Search for the cell housing the specified text and yield its (X, Y) center coordinate. 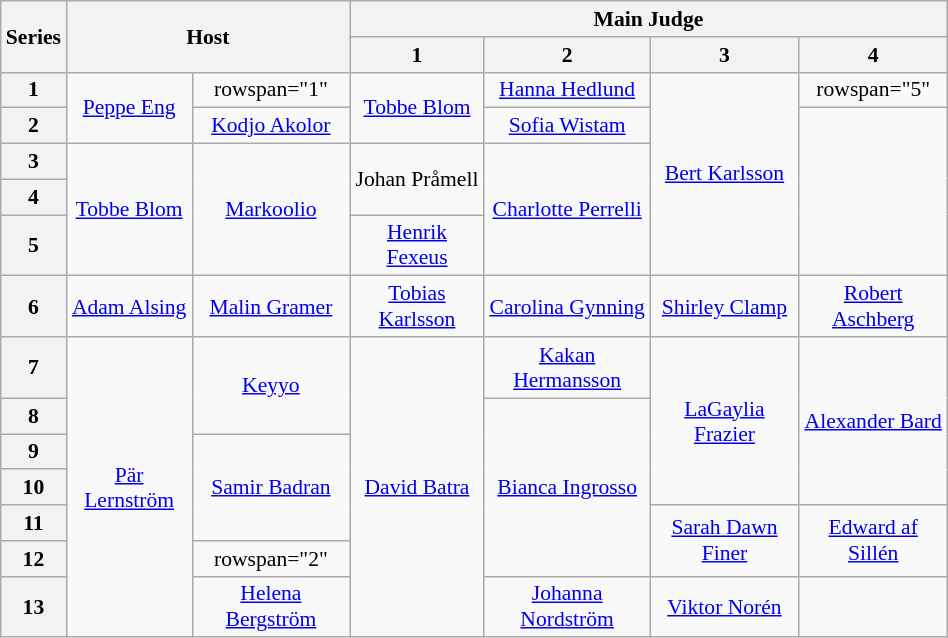
Bianca Ingrosso (566, 487)
rowspan="2" (270, 559)
LaGaylia Frazier (724, 421)
9 (34, 452)
Sarah Dawn Finer (724, 540)
Johanna Nordström (566, 606)
10 (34, 488)
13 (34, 606)
Alexander Bard (873, 421)
Johan Pråmell (418, 180)
David Batra (418, 487)
8 (34, 416)
Shirley Clamp (724, 306)
Bert Karlsson (724, 174)
Charlotte Perrelli (566, 210)
rowspan="1" (270, 90)
Kakan Hermansson (566, 368)
rowspan="5" (873, 90)
Keyyo (270, 386)
Sofia Wistam (566, 126)
Viktor Norén (724, 606)
Samir Badran (270, 488)
Tobias Karlsson (418, 306)
Markoolio (270, 210)
Series (34, 36)
Main Judge (649, 19)
Helena Bergström (270, 606)
5 (34, 246)
7 (34, 368)
Edward af Sillén (873, 540)
Carolina Gynning (566, 306)
Robert Aschberg (873, 306)
Peppe Eng (129, 108)
Malin Gramer (270, 306)
Kodjo Akolor (270, 126)
Hanna Hedlund (566, 90)
Henrik Fexeus (418, 246)
Host (208, 36)
Pär Lernström (129, 487)
12 (34, 559)
6 (34, 306)
Adam Alsing (129, 306)
11 (34, 523)
